Return the [x, y] coordinate for the center point of the cell that contains the specified text.  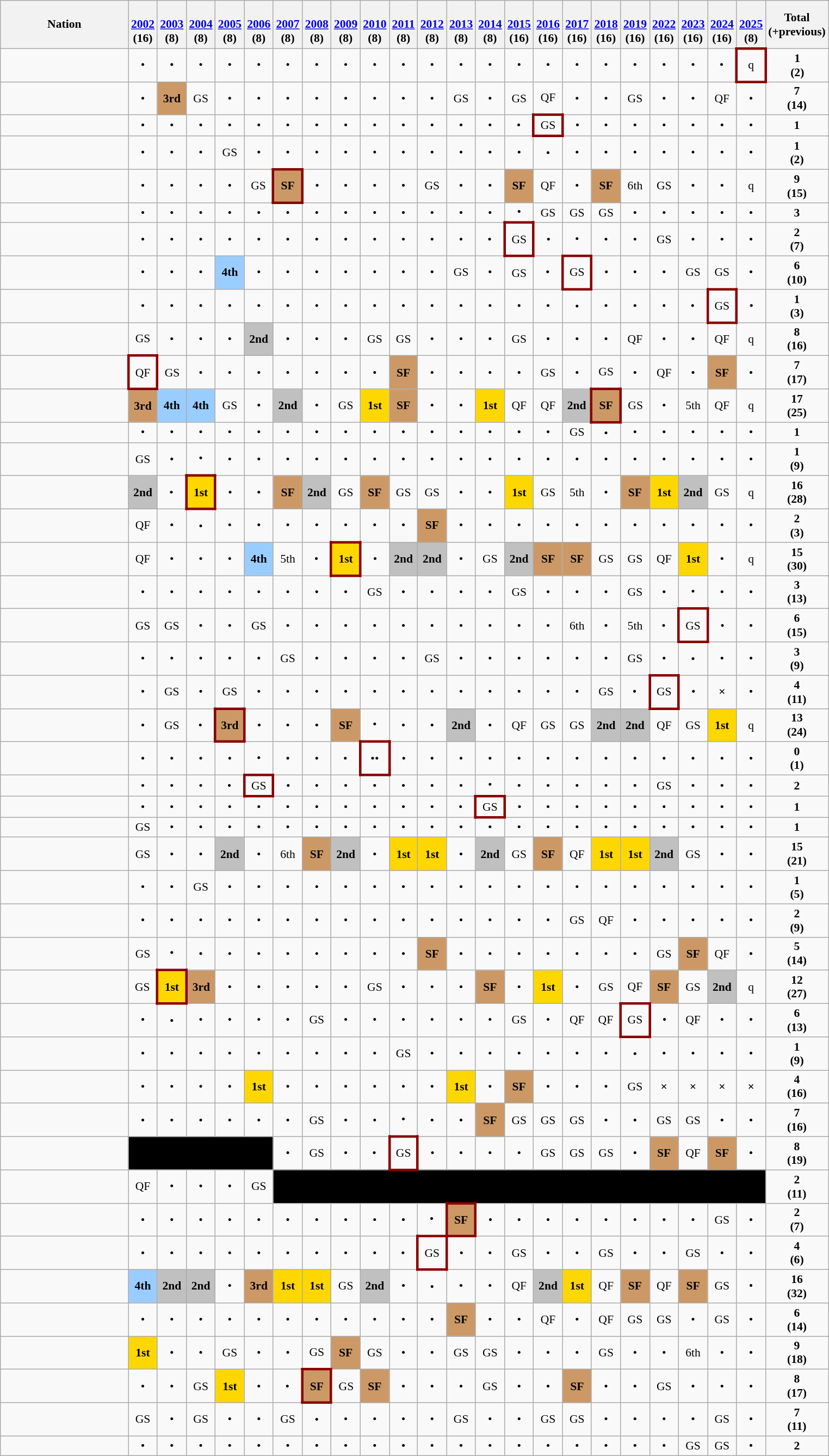
2007(8) [287, 24]
2012(8) [432, 24]
6(15) [797, 626]
9(18) [797, 1353]
2018(16) [606, 24]
12(27) [797, 987]
2008(8) [317, 24]
16(32) [797, 1286]
16(28) [797, 493]
2010(8) [374, 24]
Nation [64, 24]
0(1) [797, 758]
7(17) [797, 372]
2009(8) [346, 24]
2(9) [797, 921]
2006(8) [259, 24]
2017(16) [577, 24]
4(16) [797, 1087]
2023(16) [693, 24]
2019(16) [635, 24]
2(11) [797, 1186]
15(30) [797, 559]
2015(16) [519, 24]
8(19) [797, 1153]
7(14) [797, 98]
2025(8) [751, 24]
3(13) [797, 592]
4(11) [797, 692]
2(3) [797, 526]
•• [374, 758]
5(14) [797, 953]
17(25) [797, 406]
2011(8) [404, 24]
13(24) [797, 725]
6(13) [797, 1021]
2016(16) [548, 24]
8(17) [797, 1386]
8(16) [797, 340]
Total(+previous) [797, 24]
3(9) [797, 658]
2022(16) [664, 24]
2005(8) [230, 24]
7(11) [797, 1419]
9(15) [797, 186]
2013(8) [461, 24]
7(16) [797, 1120]
2014(8) [490, 24]
4(6) [797, 1254]
2004(8) [200, 24]
15(21) [797, 854]
6(10) [797, 273]
1(3) [797, 306]
2002(16) [143, 24]
2024(16) [722, 24]
6(14) [797, 1320]
1(5) [797, 887]
3 [797, 212]
2003(8) [172, 24]
